Detect which cell encompasses the target text, then output its [x, y] center coordinate. 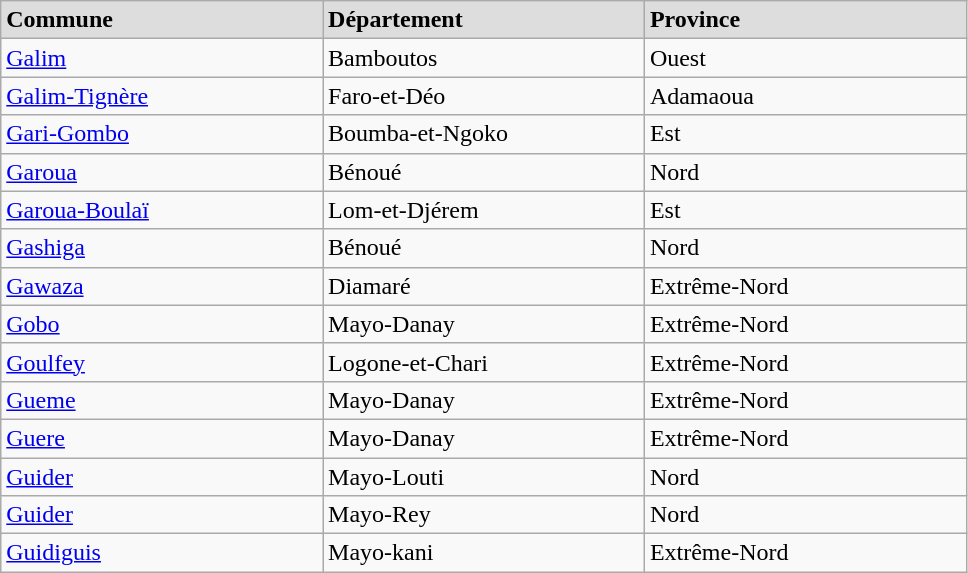
Galim [162, 58]
Mayo-Rey [484, 515]
Lom-et-Djérem [484, 210]
Logone-et-Chari [484, 362]
Bamboutos [484, 58]
Gari-Gombo [162, 134]
Mayo-Louti [484, 477]
Gueme [162, 400]
Guidiguis [162, 553]
Garoua [162, 172]
Garoua-Boulaï [162, 210]
Ouest [805, 58]
Goulfey [162, 362]
Guere [162, 438]
Commune [162, 20]
Mayo-kani [484, 553]
Boumba-et-Ngoko [484, 134]
Gawaza [162, 286]
Adamaoua [805, 96]
Faro-et-Déo [484, 96]
Gashiga [162, 248]
Gobo [162, 324]
Département [484, 20]
Diamaré [484, 286]
Galim-Tignère [162, 96]
Province [805, 20]
